Pinpoint the cell where the given text exists, returning its [x, y] midpoint coordinate. 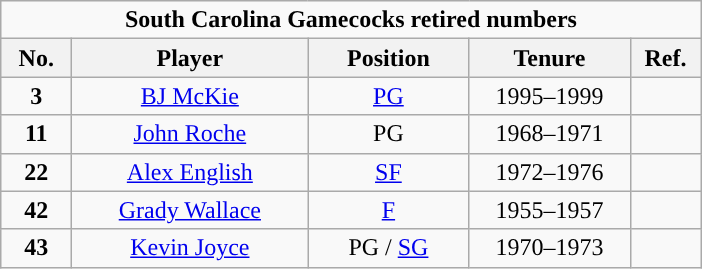
Tenure [550, 58]
Position [388, 58]
SF [388, 172]
John Roche [190, 134]
1968–1971 [550, 134]
42 [36, 210]
1995–1999 [550, 96]
Kevin Joyce [190, 248]
F [388, 210]
3 [36, 96]
1970–1973 [550, 248]
1972–1976 [550, 172]
Player [190, 58]
22 [36, 172]
11 [36, 134]
1955–1957 [550, 210]
Grady Wallace [190, 210]
43 [36, 248]
Alex English [190, 172]
South Carolina Gamecocks retired numbers [351, 20]
No. [36, 58]
BJ McKie [190, 96]
PG / SG [388, 248]
Ref. [666, 58]
